From the cell containing the given text, extract its center point as (X, Y) coordinate. 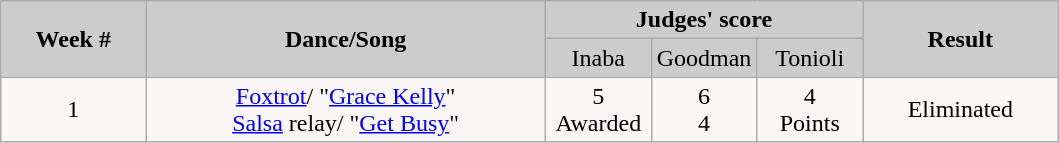
Goodman (704, 58)
Week # (74, 39)
Result (960, 39)
Inaba (598, 58)
Dance/Song (346, 39)
5 Awarded (598, 110)
Tonioli (810, 58)
Eliminated (960, 110)
4 Points (810, 110)
1 (74, 110)
Foxtrot/ "Grace Kelly" Salsa relay/ "Get Busy" (346, 110)
Judges' score (704, 20)
6 4 (704, 110)
